Return (x, y) of the center of cell containing provided text 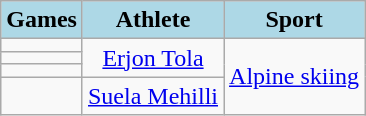
Athlete (152, 20)
Erjon Tola (152, 58)
Alpine skiing (294, 77)
Sport (294, 20)
Suela Mehilli (152, 96)
Games (42, 20)
